Capture the cell that displays the provided text and extract its (x, y) central coordinate. 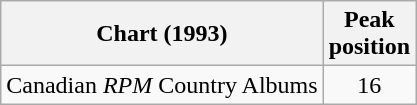
Chart (1993) (162, 34)
Peakposition (369, 34)
Canadian RPM Country Albums (162, 85)
16 (369, 85)
